Scan for the cell matching the given text and deliver its [x, y] coordinate at center. 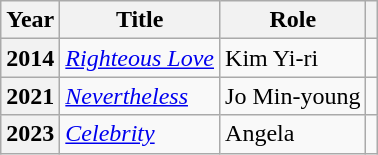
2014 [30, 58]
Year [30, 20]
Kim Yi-ri [293, 58]
Righteous Love [140, 58]
2023 [30, 134]
Angela [293, 134]
Role [293, 20]
Jo Min-young [293, 96]
Celebrity [140, 134]
2021 [30, 96]
Title [140, 20]
Nevertheless [140, 96]
